Pinpoint the cell where the given text exists, returning its [X, Y] midpoint coordinate. 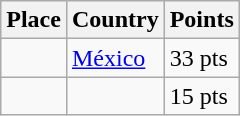
15 pts [202, 96]
Points [202, 20]
México [115, 58]
Country [115, 20]
33 pts [202, 58]
Place [34, 20]
